Provide the (x, y) coordinate of the cell's center where the given text is located.  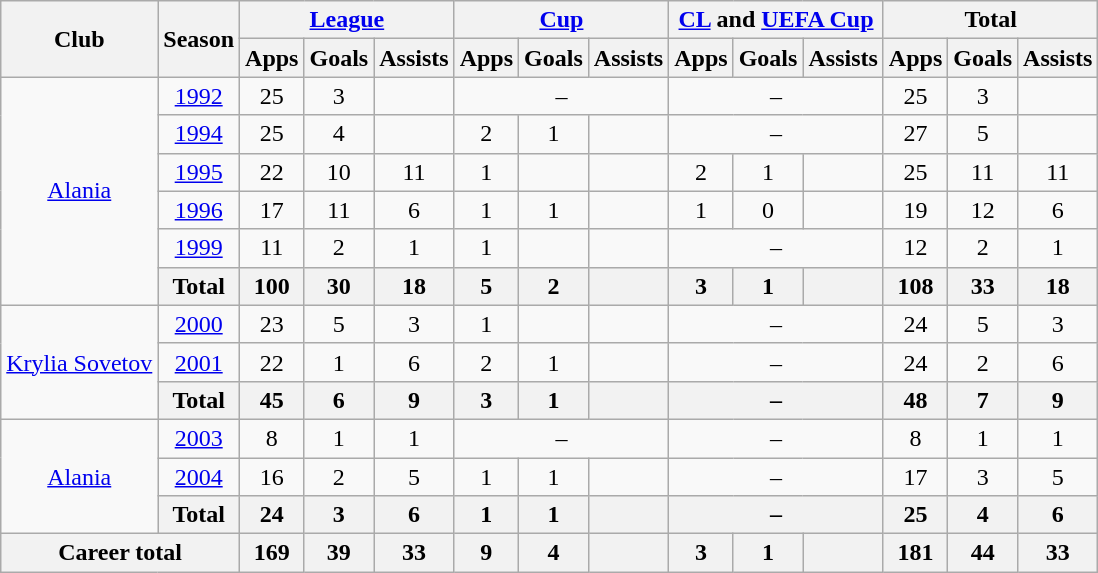
45 (272, 400)
0 (768, 210)
39 (339, 553)
10 (339, 172)
Krylia Sovetov (80, 362)
1996 (199, 210)
19 (915, 210)
2004 (199, 477)
Cup (562, 20)
7 (983, 400)
1995 (199, 172)
16 (272, 477)
CL and UEFA Cup (776, 20)
1994 (199, 134)
169 (272, 553)
Career total (120, 553)
27 (915, 134)
2001 (199, 362)
1992 (199, 96)
30 (339, 286)
44 (983, 553)
Club (80, 39)
League (348, 20)
Season (199, 39)
108 (915, 286)
100 (272, 286)
48 (915, 400)
23 (272, 324)
2000 (199, 324)
1999 (199, 248)
181 (915, 553)
2003 (199, 438)
